From the cell containing the given text, extract its center point as (X, Y) coordinate. 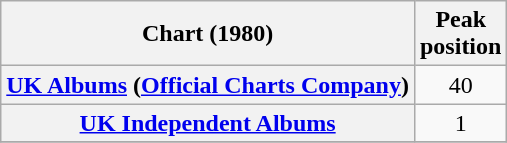
UK Independent Albums (208, 123)
Peakposition (460, 34)
1 (460, 123)
UK Albums (Official Charts Company) (208, 85)
Chart (1980) (208, 34)
40 (460, 85)
